Extract the [x, y] coordinate from the center of the cell holding the provided text.  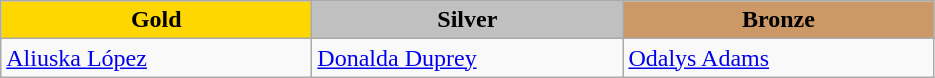
Bronze [778, 20]
Donalda Duprey [468, 58]
Odalys Adams [778, 58]
Gold [156, 20]
Silver [468, 20]
Aliuska López [156, 58]
